Identify which cell holds the provided text, then report its [x, y] central coordinate. 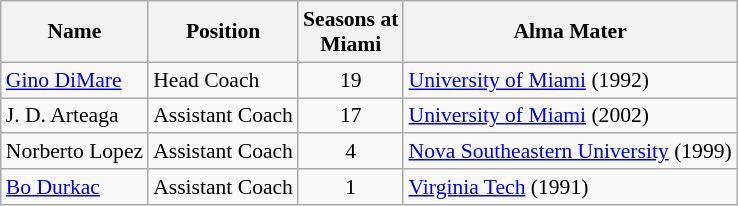
19 [350, 80]
Seasons atMiami [350, 32]
Gino DiMare [74, 80]
J. D. Arteaga [74, 116]
Position [223, 32]
1 [350, 187]
Virginia Tech (1991) [570, 187]
University of Miami (2002) [570, 116]
Bo Durkac [74, 187]
University of Miami (1992) [570, 80]
17 [350, 116]
4 [350, 152]
Alma Mater [570, 32]
Name [74, 32]
Head Coach [223, 80]
Norberto Lopez [74, 152]
Nova Southeastern University (1999) [570, 152]
